Identify which cell holds the provided text, then report its (x, y) central coordinate. 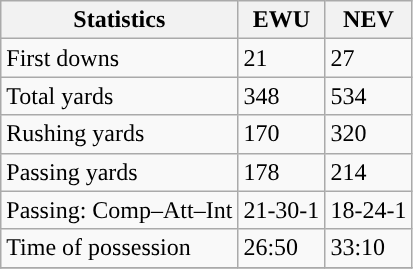
EWU (282, 20)
Rushing yards (120, 134)
21-30-1 (282, 210)
NEV (368, 20)
21 (282, 58)
First downs (120, 58)
534 (368, 96)
178 (282, 172)
348 (282, 96)
Time of possession (120, 248)
Statistics (120, 20)
320 (368, 134)
214 (368, 172)
26:50 (282, 248)
Total yards (120, 96)
Passing: Comp–Att–Int (120, 210)
33:10 (368, 248)
18-24-1 (368, 210)
27 (368, 58)
Passing yards (120, 172)
170 (282, 134)
